Pinpoint the cell where the given text exists, returning its (x, y) midpoint coordinate. 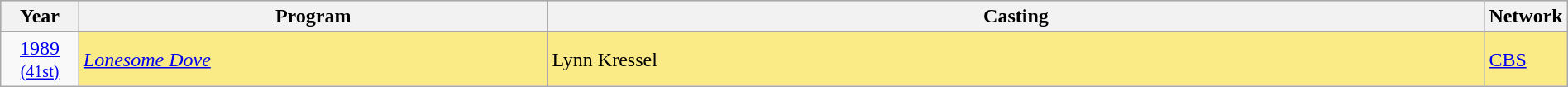
Lonesome Dove (313, 60)
Casting (1016, 17)
Year (40, 17)
1989(41st) (40, 60)
Network (1526, 17)
CBS (1526, 60)
Program (313, 17)
Lynn Kressel (1016, 60)
